Extract the (x, y) coordinate from the center of the cell holding the provided text.  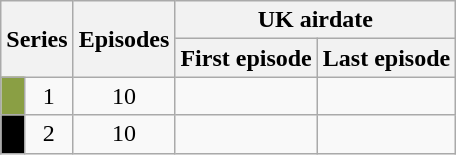
2 (48, 134)
UK airdate (316, 20)
First episode (246, 58)
1 (48, 96)
Series (37, 39)
Episodes (124, 39)
Last episode (386, 58)
